Detect which cell encompasses the target text, then output its (x, y) center coordinate. 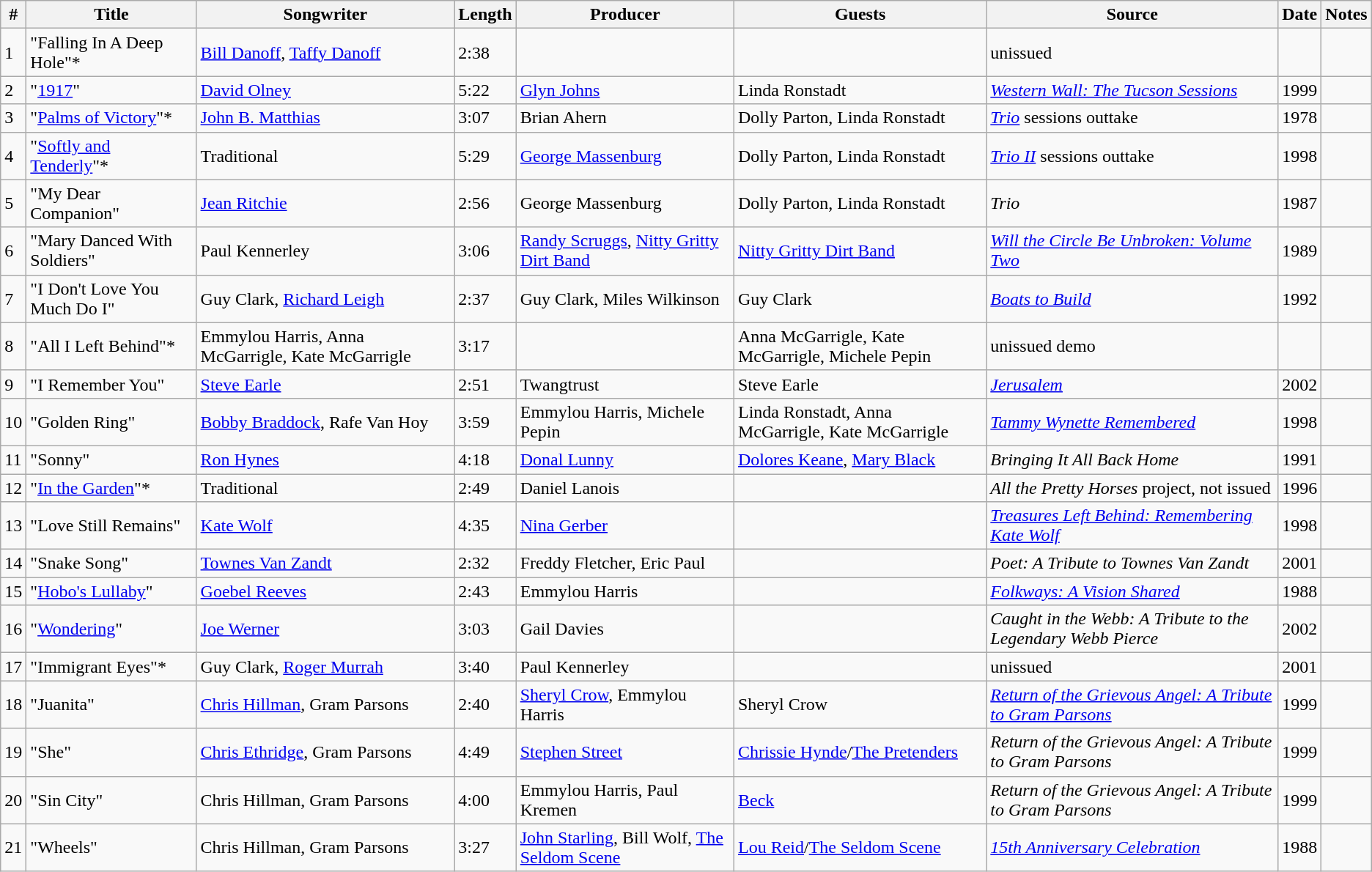
John B. Matthias (325, 118)
Jerusalem (1132, 384)
3:03 (485, 629)
Trio (1132, 204)
7 (13, 299)
8 (13, 346)
Kate Wolf (325, 526)
Emmylou Harris, Michele Pepin (624, 422)
Producer (624, 15)
1 (13, 53)
3:06 (485, 251)
Beck (860, 800)
Songwriter (325, 15)
1989 (1300, 251)
3 (13, 118)
15 (13, 591)
"I Remember You" (111, 384)
"Falling In A Deep Hole"* (111, 53)
18 (13, 705)
21 (13, 847)
16 (13, 629)
Length (485, 15)
"Golden Ring" (111, 422)
1978 (1300, 118)
"Mary Danced With Soldiers" (111, 251)
Emmylou Harris, Anna McGarrigle, Kate McGarrigle (325, 346)
Will the Circle Be Unbroken: Volume Two (1132, 251)
Treasures Left Behind: Remembering Kate Wolf (1132, 526)
Twangtrust (624, 384)
"My Dear Companion" (111, 204)
9 (13, 384)
4:35 (485, 526)
3:59 (485, 422)
Date (1300, 15)
1996 (1300, 487)
Source (1132, 15)
All the Pretty Horses project, not issued (1132, 487)
Lou Reid/The Seldom Scene (860, 847)
Title (111, 15)
Folkways: A Vision Shared (1132, 591)
Guy Clark, Roger Murrah (325, 667)
Gail Davies (624, 629)
"1917" (111, 90)
4 (13, 155)
Guests (860, 15)
Chrissie Hynde/The Pretenders (860, 752)
Guy Clark, Richard Leigh (325, 299)
6 (13, 251)
2:32 (485, 564)
Sheryl Crow, Emmylou Harris (624, 705)
Guy Clark (860, 299)
3:27 (485, 847)
"Wondering" (111, 629)
Brian Ahern (624, 118)
1987 (1300, 204)
"In the Garden"* (111, 487)
"Sin City" (111, 800)
13 (13, 526)
4:18 (485, 459)
2:40 (485, 705)
Boats to Build (1132, 299)
2:51 (485, 384)
20 (13, 800)
"Softly and Tenderly"* (111, 155)
17 (13, 667)
2 (13, 90)
Emmylou Harris, Paul Kremen (624, 800)
"I Don't Love You Much Do I" (111, 299)
# (13, 15)
Stephen Street (624, 752)
Townes Van Zandt (325, 564)
15th Anniversary Celebration (1132, 847)
Linda Ronstadt (860, 90)
5:29 (485, 155)
4:49 (485, 752)
2:43 (485, 591)
3:07 (485, 118)
"Sonny" (111, 459)
5:22 (485, 90)
David Olney (325, 90)
Jean Ritchie (325, 204)
4:00 (485, 800)
Caught in the Webb: A Tribute to the Legendary Webb Pierce (1132, 629)
"Wheels" (111, 847)
Emmylou Harris (624, 591)
Guy Clark, Miles Wilkinson (624, 299)
"Hobo's Lullaby" (111, 591)
Freddy Fletcher, Eric Paul (624, 564)
Glyn Johns (624, 90)
2:56 (485, 204)
Donal Lunny (624, 459)
19 (13, 752)
10 (13, 422)
"Immigrant Eyes"* (111, 667)
Linda Ronstadt, Anna McGarrigle, Kate McGarrigle (860, 422)
John Starling, Bill Wolf, The Seldom Scene (624, 847)
Notes (1346, 15)
Trio II sessions outtake (1132, 155)
Trio sessions outtake (1132, 118)
Dolores Keane, Mary Black (860, 459)
"All I Left Behind"* (111, 346)
"She" (111, 752)
5 (13, 204)
Daniel Lanois (624, 487)
14 (13, 564)
unissued demo (1132, 346)
Poet: A Tribute to Townes Van Zandt (1132, 564)
Bobby Braddock, Rafe Van Hoy (325, 422)
3:40 (485, 667)
Joe Werner (325, 629)
"Love Still Remains" (111, 526)
Bill Danoff, Taffy Danoff (325, 53)
3:17 (485, 346)
"Snake Song" (111, 564)
1991 (1300, 459)
"Palms of Victory"* (111, 118)
Nitty Gritty Dirt Band (860, 251)
Tammy Wynette Remembered (1132, 422)
Sheryl Crow (860, 705)
Randy Scruggs, Nitty Gritty Dirt Band (624, 251)
2:37 (485, 299)
Nina Gerber (624, 526)
11 (13, 459)
Chris Ethridge, Gram Parsons (325, 752)
12 (13, 487)
Goebel Reeves (325, 591)
Western Wall: The Tucson Sessions (1132, 90)
Ron Hynes (325, 459)
1992 (1300, 299)
Anna McGarrigle, Kate McGarrigle, Michele Pepin (860, 346)
Bringing It All Back Home (1132, 459)
2:49 (485, 487)
2:38 (485, 53)
"Juanita" (111, 705)
